Return (X, Y) of the center of cell containing provided text 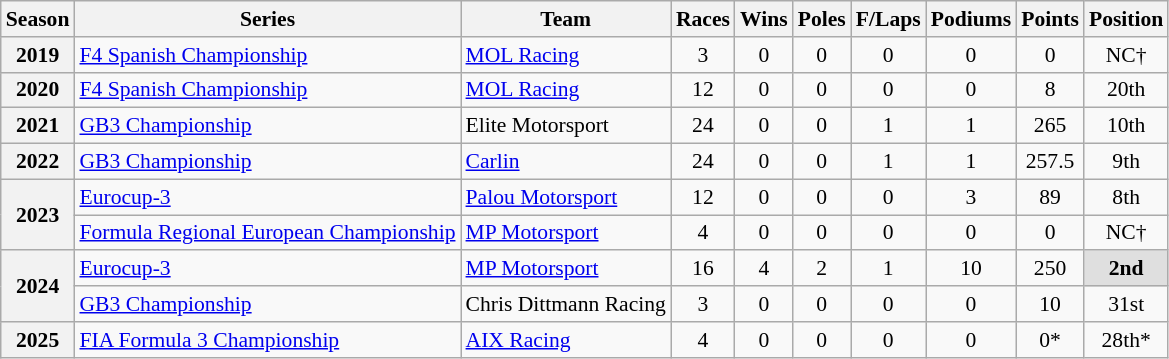
2023 (38, 214)
2nd (1126, 269)
20th (1126, 90)
AIX Racing (565, 340)
FIA Formula 3 Championship (267, 340)
Races (703, 19)
2024 (38, 286)
89 (1050, 197)
10th (1126, 126)
31st (1126, 304)
Wins (764, 19)
16 (703, 269)
Carlin (565, 162)
Series (267, 19)
2022 (38, 162)
257.5 (1050, 162)
Team (565, 19)
0* (1050, 340)
2025 (38, 340)
2021 (38, 126)
2 (822, 269)
2019 (38, 55)
Formula Regional European Championship (267, 233)
265 (1050, 126)
250 (1050, 269)
Points (1050, 19)
8 (1050, 90)
F/Laps (888, 19)
Chris Dittmann Racing (565, 304)
8th (1126, 197)
Poles (822, 19)
2020 (38, 90)
Elite Motorsport (565, 126)
Season (38, 19)
Palou Motorsport (565, 197)
Position (1126, 19)
28th* (1126, 340)
9th (1126, 162)
Podiums (972, 19)
